Identify which cell holds the provided text, then report its [x, y] central coordinate. 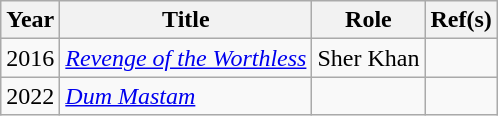
2016 [30, 58]
Title [186, 20]
2022 [30, 96]
Role [368, 20]
Dum Mastam [186, 96]
Sher Khan [368, 58]
Ref(s) [461, 20]
Revenge of the Worthless [186, 58]
Year [30, 20]
